Provide the (X, Y) coordinate of the cell's center where the given text is located.  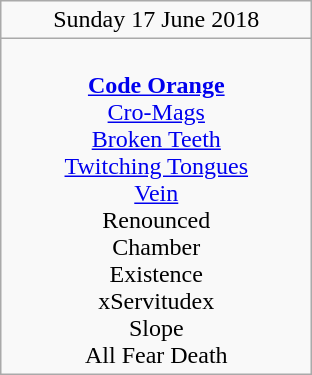
Sunday 17 June 2018 (156, 20)
Code Orange Cro-Mags Broken Teeth Twitching Tongues Vein Renounced Chamber Existence xServitudex Slope All Fear Death (156, 206)
